Find where the given text appears and provide that cell's center as [X, Y] coordinate. 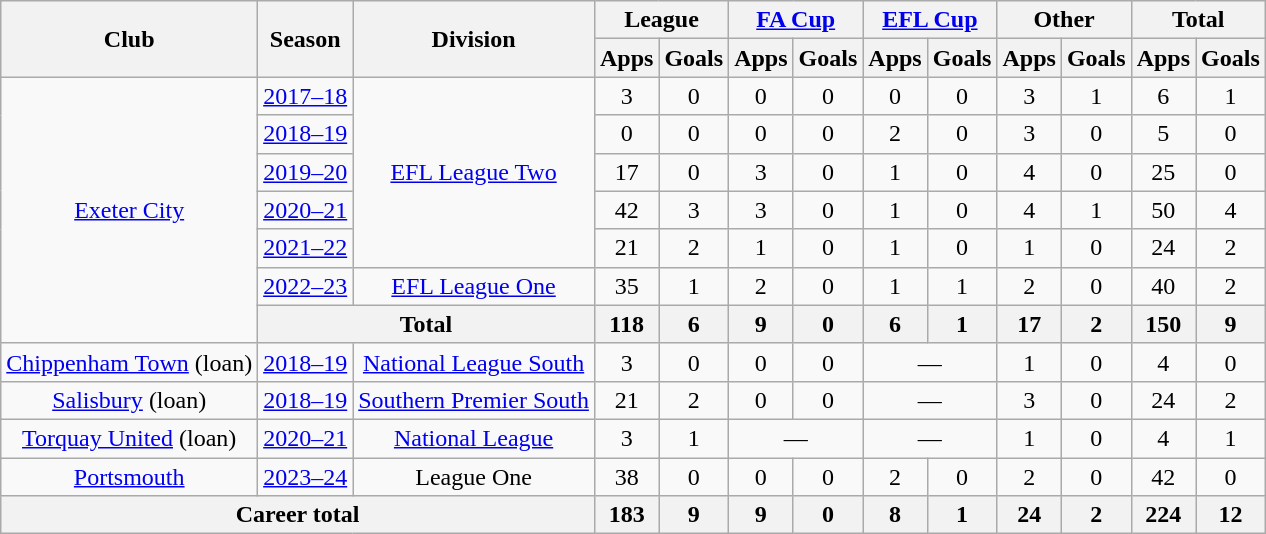
Portsmouth [130, 477]
EFL League Two [474, 172]
Season [306, 39]
National League South [474, 362]
2021–22 [306, 248]
118 [626, 324]
League [661, 20]
National League [474, 438]
35 [626, 286]
5 [1163, 134]
Division [474, 39]
25 [1163, 172]
2022–23 [306, 286]
38 [626, 477]
8 [895, 515]
2023–24 [306, 477]
224 [1163, 515]
2017–18 [306, 96]
Exeter City [130, 210]
50 [1163, 210]
Other [1064, 20]
12 [1231, 515]
EFL League One [474, 286]
FA Cup [796, 20]
Chippenham Town (loan) [130, 362]
2019–20 [306, 172]
Torquay United (loan) [130, 438]
40 [1163, 286]
150 [1163, 324]
183 [626, 515]
EFL Cup [930, 20]
League One [474, 477]
Club [130, 39]
Southern Premier South [474, 400]
Career total [298, 515]
Salisbury (loan) [130, 400]
